Provide the (X, Y) coordinate of the cell's center where the given text is located.  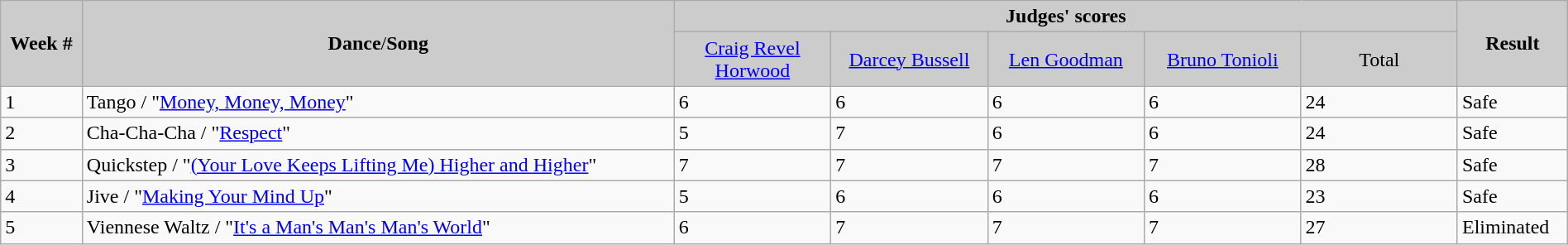
Viennese Waltz / "It's a Man's Man's Man's World" (378, 228)
Dance/Song (378, 43)
Cha-Cha-Cha / "Respect" (378, 133)
3 (41, 165)
Jive / "Making Your Mind Up" (378, 196)
Judges' scores (1065, 17)
Craig Revel Horwood (753, 60)
28 (1379, 165)
Bruno Tonioli (1222, 60)
Darcey Bussell (910, 60)
Len Goodman (1065, 60)
1 (41, 102)
4 (41, 196)
23 (1379, 196)
2 (41, 133)
Quickstep / "(Your Love Keeps Lifting Me) Higher and Higher" (378, 165)
Total (1379, 60)
27 (1379, 228)
Result (1512, 43)
Eliminated (1512, 228)
Week # (41, 43)
Tango / "Money, Money, Money" (378, 102)
